For the text-containing cell, return its midpoint in [x, y] coordinate format. 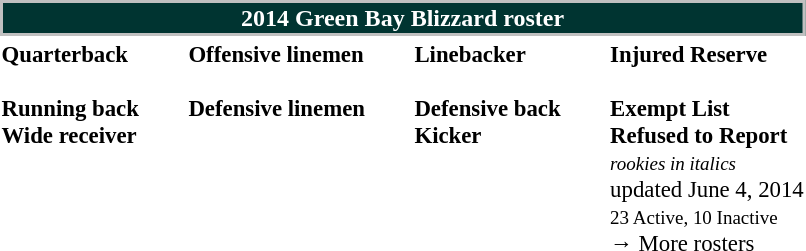
2014 Green Bay Blizzard roster [402, 18]
